Return [x, y] of the center of cell containing provided text 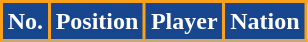
Position [96, 22]
Player [184, 22]
No. [26, 22]
Nation [265, 22]
